Locate the cell with the specified text and output its (X, Y) center coordinate. 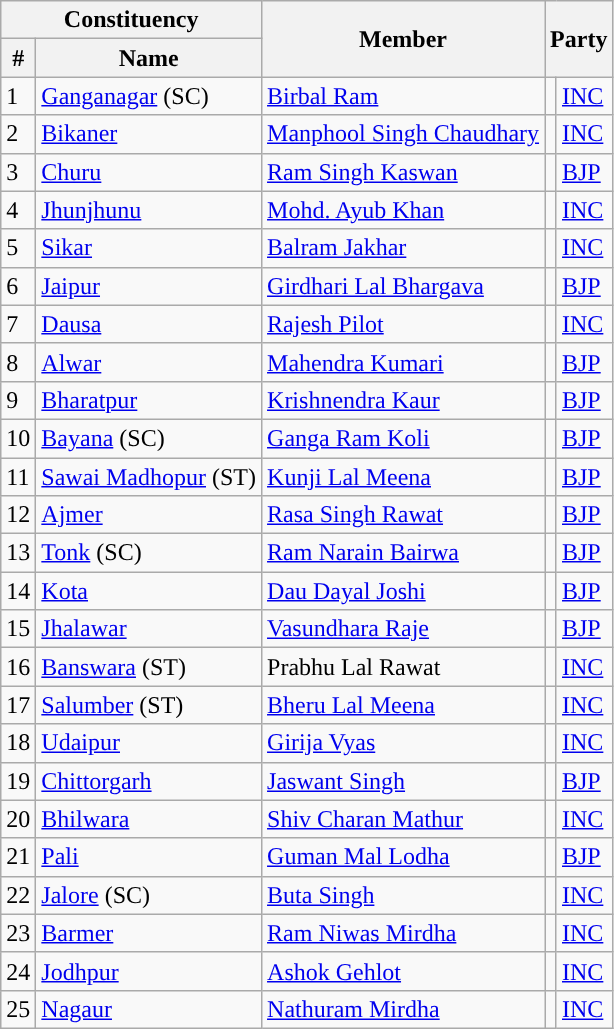
Prabhu Lal Rawat (404, 667)
Bikaner (149, 134)
Birbal Ram (404, 96)
Bhilwara (149, 819)
11 (18, 477)
21 (18, 857)
Shiv Charan Mathur (404, 819)
Jaipur (149, 286)
Alwar (149, 362)
Sawai Madhopur (ST) (149, 477)
Ganga Ram Koli (404, 438)
Bayana (SC) (149, 438)
Chittorgarh (149, 781)
13 (18, 553)
Udaipur (149, 743)
Jalore (SC) (149, 895)
8 (18, 362)
2 (18, 134)
Ashok Gehlot (404, 971)
Balram Jakhar (404, 248)
Tonk (SC) (149, 553)
Ganganagar (SC) (149, 96)
Constituency (132, 20)
Ram Narain Bairwa (404, 553)
Name (149, 58)
Jhalawar (149, 629)
17 (18, 705)
Dau Dayal Joshi (404, 591)
Girija Vyas (404, 743)
23 (18, 933)
25 (18, 1009)
Barmer (149, 933)
6 (18, 286)
Churu (149, 172)
12 (18, 515)
Sikar (149, 248)
Bheru Lal Meena (404, 705)
3 (18, 172)
Kota (149, 591)
18 (18, 743)
9 (18, 400)
# (18, 58)
Jodhpur (149, 971)
Party (579, 39)
10 (18, 438)
Kunji Lal Meena (404, 477)
Mohd. Ayub Khan (404, 210)
Guman Mal Lodha (404, 857)
Girdhari Lal Bhargava (404, 286)
Vasundhara Raje (404, 629)
22 (18, 895)
Rasa Singh Rawat (404, 515)
Pali (149, 857)
Jhunjhunu (149, 210)
Nagaur (149, 1009)
24 (18, 971)
Member (404, 39)
Nathuram Mirdha (404, 1009)
Ram Singh Kaswan (404, 172)
Manphool Singh Chaudhary (404, 134)
Salumber (ST) (149, 705)
Mahendra Kumari (404, 362)
5 (18, 248)
4 (18, 210)
20 (18, 819)
19 (18, 781)
1 (18, 96)
16 (18, 667)
7 (18, 324)
Buta Singh (404, 895)
15 (18, 629)
14 (18, 591)
Krishnendra Kaur (404, 400)
Ram Niwas Mirdha (404, 933)
Bharatpur (149, 400)
Rajesh Pilot (404, 324)
Banswara (ST) (149, 667)
Ajmer (149, 515)
Jaswant Singh (404, 781)
Dausa (149, 324)
